Extract the (x, y) coordinate from the center of the cell holding the provided text.  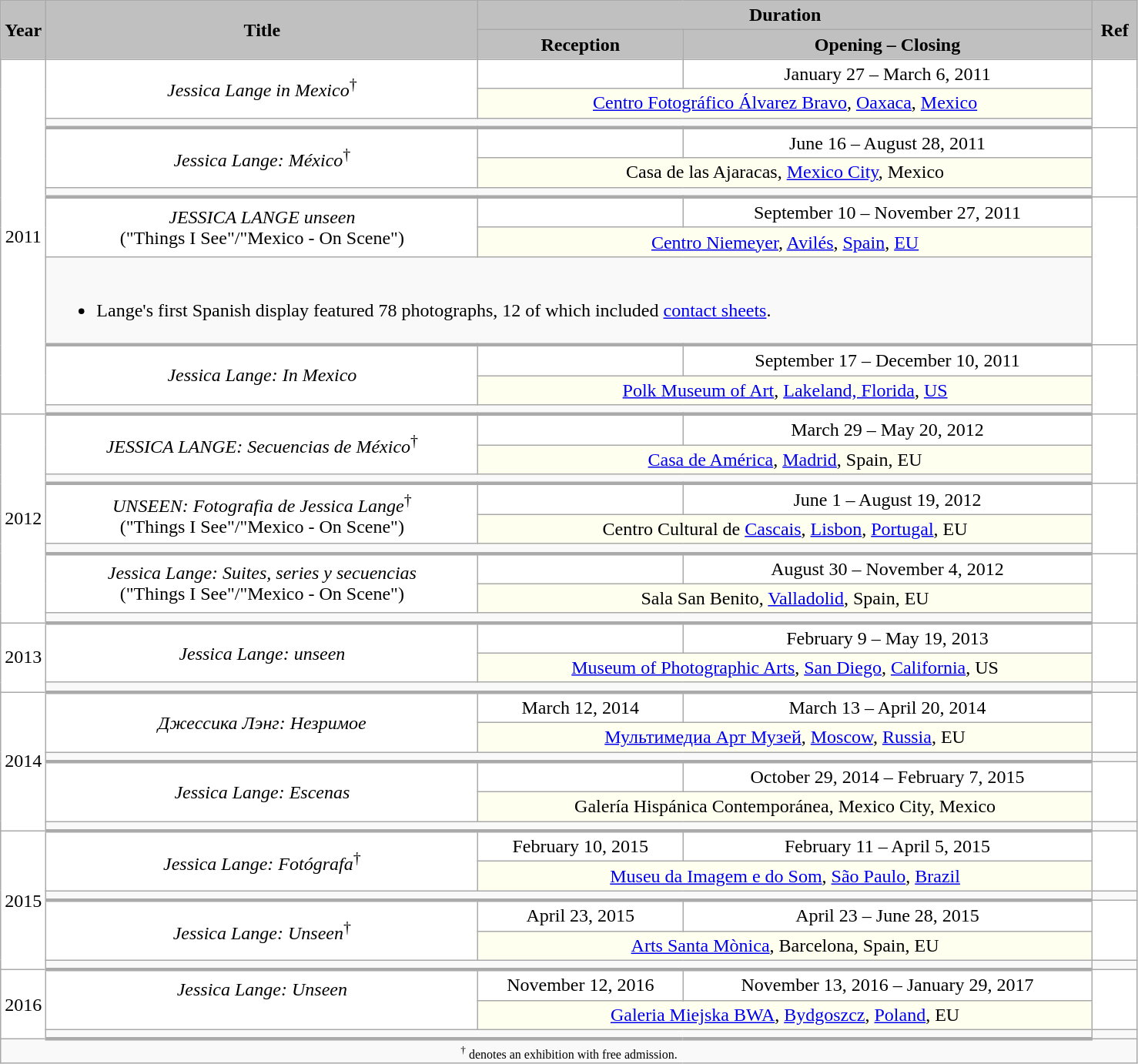
Sala San Benito, Valladolid, Spain, EU (785, 598)
JESSICA LANGE unseen ("Things I See"/"Mexico - On Scene") (262, 227)
March 13 – April 20, 2014 (888, 708)
March 29 – May 20, 2012 (888, 430)
March 12, 2014 (581, 708)
Centro Fotográfico Álvarez Bravo, Oaxaca, Mexico (785, 103)
Jessica Lange: Unseen† (262, 930)
Centro Cultural de Cascais, Lisbon, Portugal, EU (785, 529)
Lange's first Spanish display featured 78 photographs, 12 of which included contact sheets. (569, 300)
2013 (23, 657)
February 11 – April 5, 2015 (888, 846)
August 30 – November 4, 2012 (888, 568)
October 29, 2014 – February 7, 2015 (888, 777)
Jessica Lange: Fotógrafa† (262, 861)
Galería Hispánica Contemporánea, Mexico City, Mexico (785, 807)
September 17 – December 10, 2011 (888, 360)
February 9 – May 19, 2013 (888, 638)
Jessica Lange: Suites, series y secuencias ("Things I See"/"Mexico - On Scene") (262, 583)
Jessica Lange: Unseen (262, 1000)
Jessica Lange: Escenas (262, 791)
Duration (785, 15)
November 12, 2016 (581, 985)
Museu da Imagem e do Som, São Paulo, Brazil (785, 876)
Opening – Closing (888, 45)
UNSEEN: Fotografia de Jessica Lange† ("Things I See"/"Mexico - On Scene") (262, 514)
Centro Niemeyer, Avilés, Spain, EU (785, 242)
JESSICA LANGE: Secuencias de México† (262, 444)
Casa de América, Madrid, Spain, EU (785, 460)
Джессика Лэнг: Незримое (262, 722)
Jessica Lange: In Mexico (262, 375)
Year (23, 30)
2011 (23, 237)
Ref (1115, 30)
Jessica Lange: unseen (262, 653)
2015 (23, 900)
April 23, 2015 (581, 915)
September 10 – November 27, 2011 (888, 212)
April 23 – June 28, 2015 (888, 915)
Museum of Photographic Arts, San Diego, California, US (785, 668)
Casa de las Ajaracas, Mexico City, Mexico (785, 172)
Galeria Miejska BWA, Bydgoszcz, Poland, EU (785, 1015)
Arts Santa Mònica, Barcelona, Spain, EU (785, 945)
Мультимедиа Арт Музей, Moscow, Russia, EU (785, 737)
November 13, 2016 – January 29, 2017 (888, 985)
February 10, 2015 (581, 846)
Jessica Lange: México† (262, 158)
June 1 – August 19, 2012 (888, 499)
Reception (581, 45)
Polk Museum of Art, Lakeland, Florida, US (785, 390)
2016 (23, 1005)
June 16 – August 28, 2011 (888, 143)
2012 (23, 519)
January 27 – March 6, 2011 (888, 74)
Jessica Lange in Mexico† (262, 89)
2014 (23, 761)
Title (262, 30)
† denotes an exhibition with free admission. (570, 1052)
